Capture the cell that displays the provided text and extract its [x, y] central coordinate. 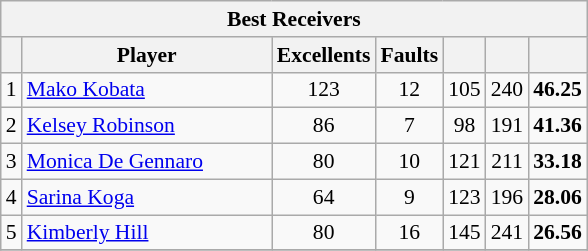
240 [508, 90]
241 [508, 233]
64 [324, 197]
3 [12, 162]
26.56 [558, 233]
4 [12, 197]
46.25 [558, 90]
211 [508, 162]
Monica De Gennaro [147, 162]
Kimberly Hill [147, 233]
191 [508, 126]
7 [409, 126]
121 [464, 162]
1 [12, 90]
145 [464, 233]
Faults [409, 55]
2 [12, 126]
41.36 [558, 126]
Sarina Koga [147, 197]
Player [147, 55]
28.06 [558, 197]
86 [324, 126]
Best Receivers [294, 19]
10 [409, 162]
9 [409, 197]
5 [12, 233]
Kelsey Robinson [147, 126]
196 [508, 197]
105 [464, 90]
33.18 [558, 162]
12 [409, 90]
Excellents [324, 55]
16 [409, 233]
Mako Kobata [147, 90]
98 [464, 126]
